Locate the cell with the specified text and output its (x, y) center coordinate. 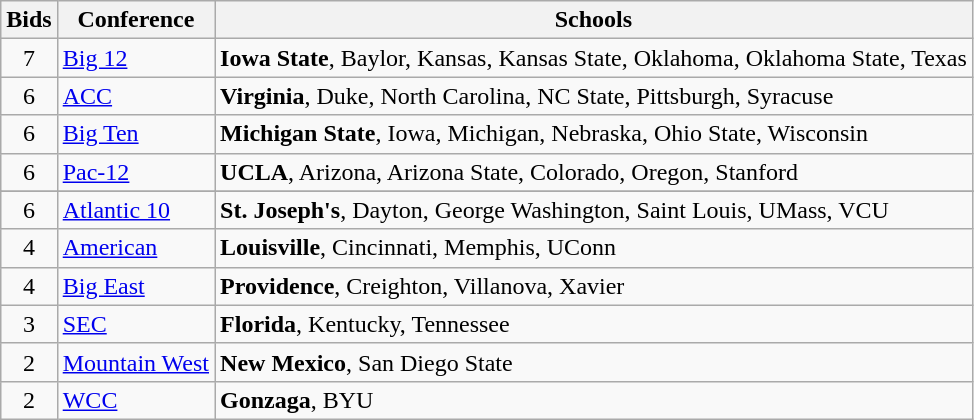
Louisville, Cincinnati, Memphis, UConn (594, 248)
WCC (136, 400)
Providence, Creighton, Villanova, Xavier (594, 286)
Florida, Kentucky, Tennessee (594, 324)
Conference (136, 20)
Big 12 (136, 58)
Big East (136, 286)
Michigan State, Iowa, Michigan, Nebraska, Ohio State, Wisconsin (594, 134)
New Mexico, San Diego State (594, 362)
SEC (136, 324)
Bids (29, 20)
St. Joseph's, Dayton, George Washington, Saint Louis, UMass, VCU (594, 210)
UCLA, Arizona, Arizona State, Colorado, Oregon, Stanford (594, 172)
ACC (136, 96)
Big Ten (136, 134)
Atlantic 10 (136, 210)
Virginia, Duke, North Carolina, NC State, Pittsburgh, Syracuse (594, 96)
7 (29, 58)
Gonzaga, BYU (594, 400)
American (136, 248)
3 (29, 324)
Pac-12 (136, 172)
Mountain West (136, 362)
Schools (594, 20)
Iowa State, Baylor, Kansas, Kansas State, Oklahoma, Oklahoma State, Texas (594, 58)
